Determine the (x, y) coordinate at the center of the cell enclosing the given text.  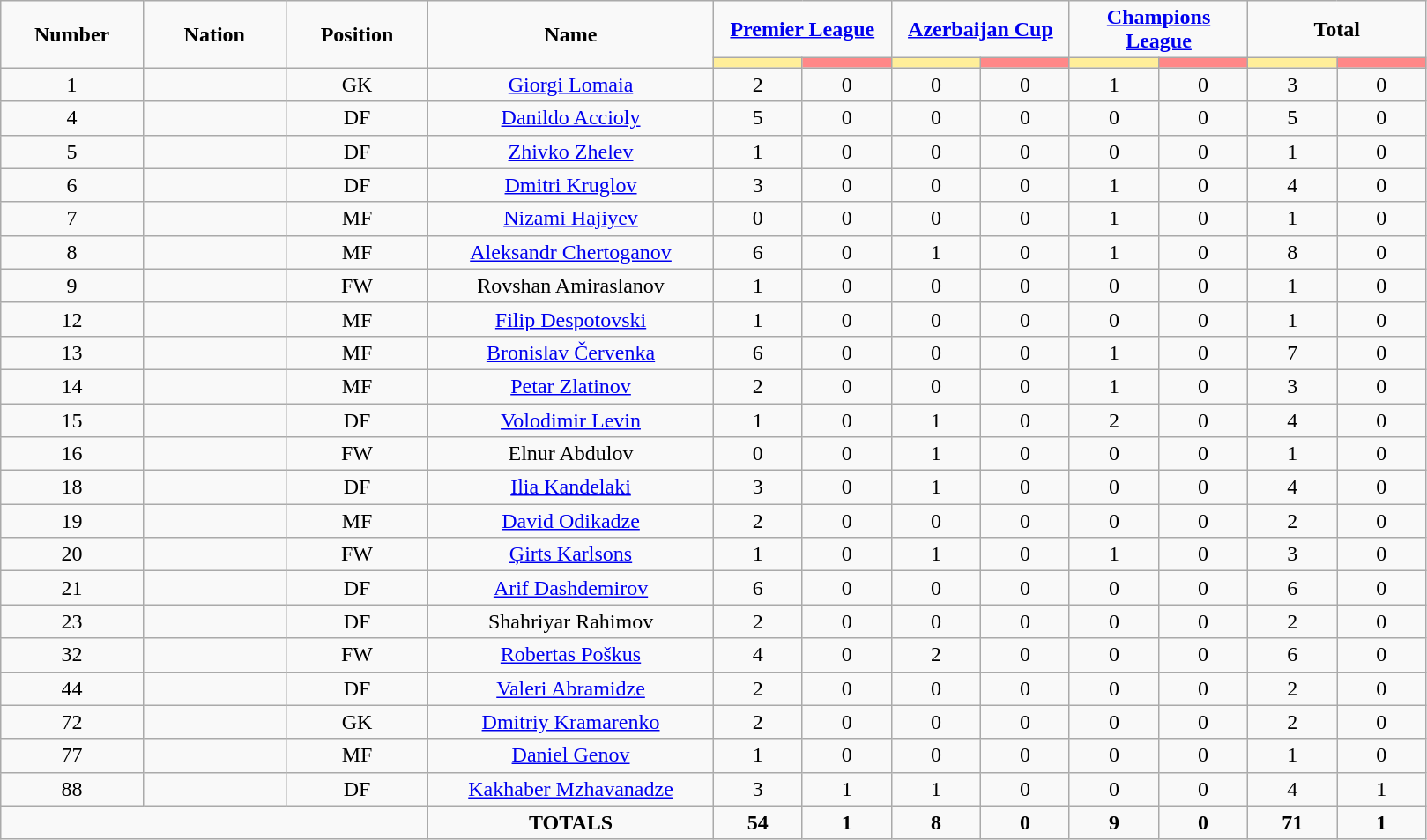
88 (72, 789)
Name (571, 34)
Bronislav Červenka (571, 353)
19 (72, 521)
Robertas Poškus (571, 655)
Danildo Accioly (571, 118)
Shahriyar Rahimov (571, 621)
David Odikadze (571, 521)
20 (72, 554)
Petar Zlatinov (571, 386)
Arif Dashdemirov (571, 588)
Rovshan Amiraslanov (571, 286)
Dmitriy Kramarenko (571, 722)
72 (72, 722)
13 (72, 353)
Aleksandr Chertoganov (571, 252)
Elnur Abdulov (571, 454)
71 (1292, 822)
18 (72, 487)
Filip Despotovski (571, 319)
16 (72, 454)
Volodimir Levin (571, 420)
15 (72, 420)
Champions League (1158, 30)
23 (72, 621)
12 (72, 319)
77 (72, 755)
Ģirts Karlsons (571, 554)
54 (758, 822)
Position (357, 34)
Dmitri Kruglov (571, 185)
Premier League (802, 30)
Number (72, 34)
TOTALS (571, 822)
Kakhaber Mzhavanadze (571, 789)
Daniel Genov (571, 755)
Giorgi Lomaia (571, 85)
Azerbaijan Cup (980, 30)
Nation (214, 34)
32 (72, 655)
Ilia Kandelaki (571, 487)
Total (1337, 30)
44 (72, 688)
Valeri Abramidze (571, 688)
21 (72, 588)
Nizami Hajiyev (571, 219)
14 (72, 386)
Zhivko Zhelev (571, 152)
